Determine the (X, Y) coordinate at the center of the cell enclosing the given text.  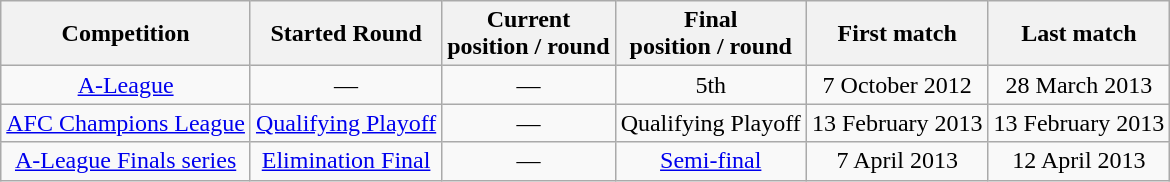
Final position / round (710, 34)
Current position / round (528, 34)
Competition (126, 34)
AFC Champions League (126, 123)
5th (710, 85)
A-League Finals series (126, 161)
28 March 2013 (1079, 85)
Semi-final (710, 161)
7 April 2013 (897, 161)
12 April 2013 (1079, 161)
A-League (126, 85)
First match (897, 34)
Elimination Final (346, 161)
Started Round (346, 34)
7 October 2012 (897, 85)
Last match (1079, 34)
